Capture the cell that displays the provided text and extract its [X, Y] central coordinate. 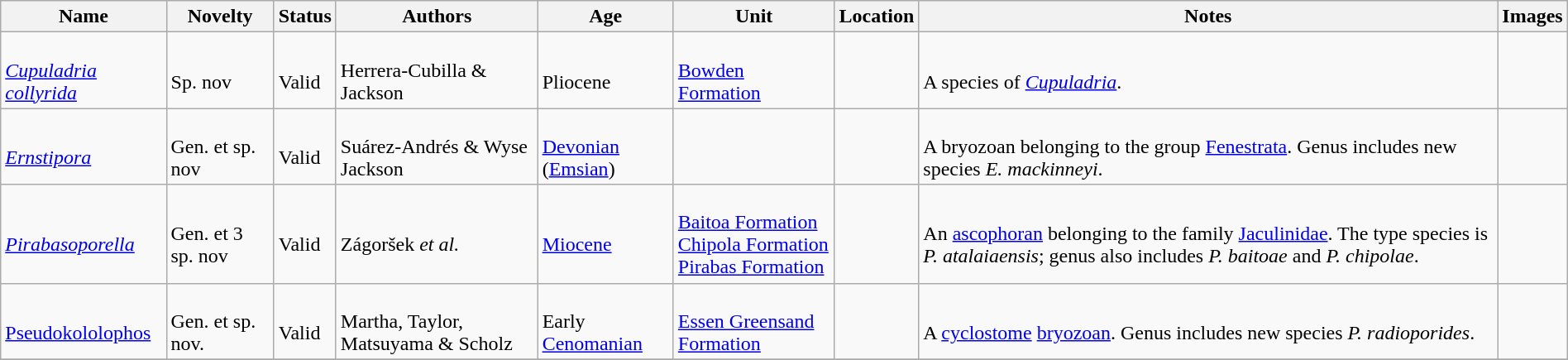
Location [877, 17]
Herrera-Cubilla & Jackson [437, 70]
Age [605, 17]
Name [84, 17]
Cupuladria collyrida [84, 70]
Authors [437, 17]
Pseudokololophos [84, 321]
Sp. nov [220, 70]
An ascophoran belonging to the family Jaculinidae. The type species is P. atalaiaensis; genus also includes P. baitoae and P. chipolae. [1208, 233]
Devonian (Emsian) [605, 146]
A cyclostome bryozoan. Genus includes new species P. radioporides. [1208, 321]
Status [304, 17]
Miocene [605, 233]
Gen. et sp. nov [220, 146]
Notes [1208, 17]
Pliocene [605, 70]
Bowden Formation [754, 70]
Pirabasoporella [84, 233]
Baitoa Formation Chipola Formation Pirabas Formation [754, 233]
A species of Cupuladria. [1208, 70]
Martha, Taylor, Matsuyama & Scholz [437, 321]
Early Cenomanian [605, 321]
A bryozoan belonging to the group Fenestrata. Genus includes new species E. mackinneyi. [1208, 146]
Novelty [220, 17]
Zágoršek et al. [437, 233]
Gen. et sp. nov. [220, 321]
Ernstipora [84, 146]
Images [1532, 17]
Gen. et 3 sp. nov [220, 233]
Suárez-Andrés & Wyse Jackson [437, 146]
Essen Greensand Formation [754, 321]
Unit [754, 17]
